Output the (x, y) coordinate of the center of the cell containing the given text.  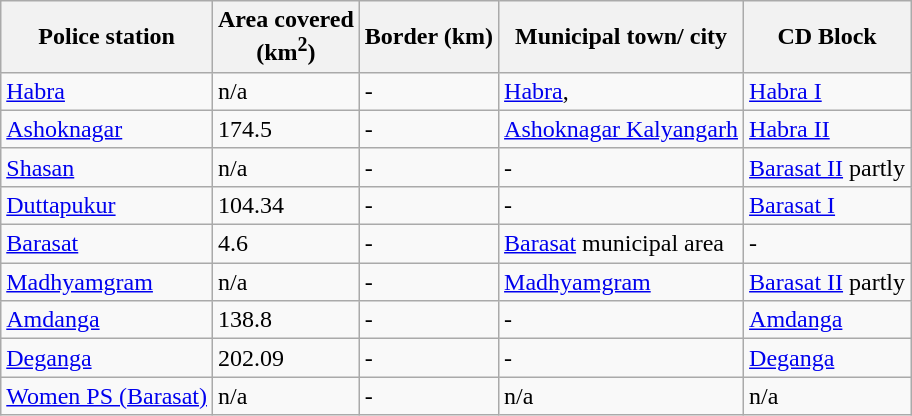
Shasan (107, 167)
Ashoknagar (107, 129)
Municipal town/ city (622, 37)
Barasat (107, 244)
Border (km) (428, 37)
Habra (107, 91)
174.5 (286, 129)
202.09 (286, 358)
4.6 (286, 244)
Ashoknagar Kalyangarh (622, 129)
Barasat I (828, 205)
Duttapukur (107, 205)
Police station (107, 37)
Habra II (828, 129)
Barasat municipal area (622, 244)
Area covered(km2) (286, 37)
Habra, (622, 91)
138.8 (286, 320)
Women PS (Barasat) (107, 396)
CD Block (828, 37)
Habra I (828, 91)
104.34 (286, 205)
